For the text-containing cell, return its midpoint in (X, Y) coordinate format. 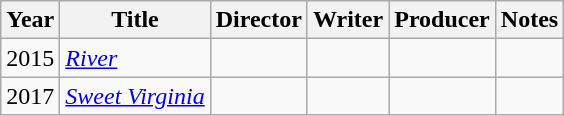
Title (135, 20)
2015 (30, 58)
Director (258, 20)
Producer (442, 20)
Notes (529, 20)
Writer (348, 20)
River (135, 58)
2017 (30, 96)
Year (30, 20)
Sweet Virginia (135, 96)
